Provide the (x, y) coordinate of the cell's center where the given text is located.  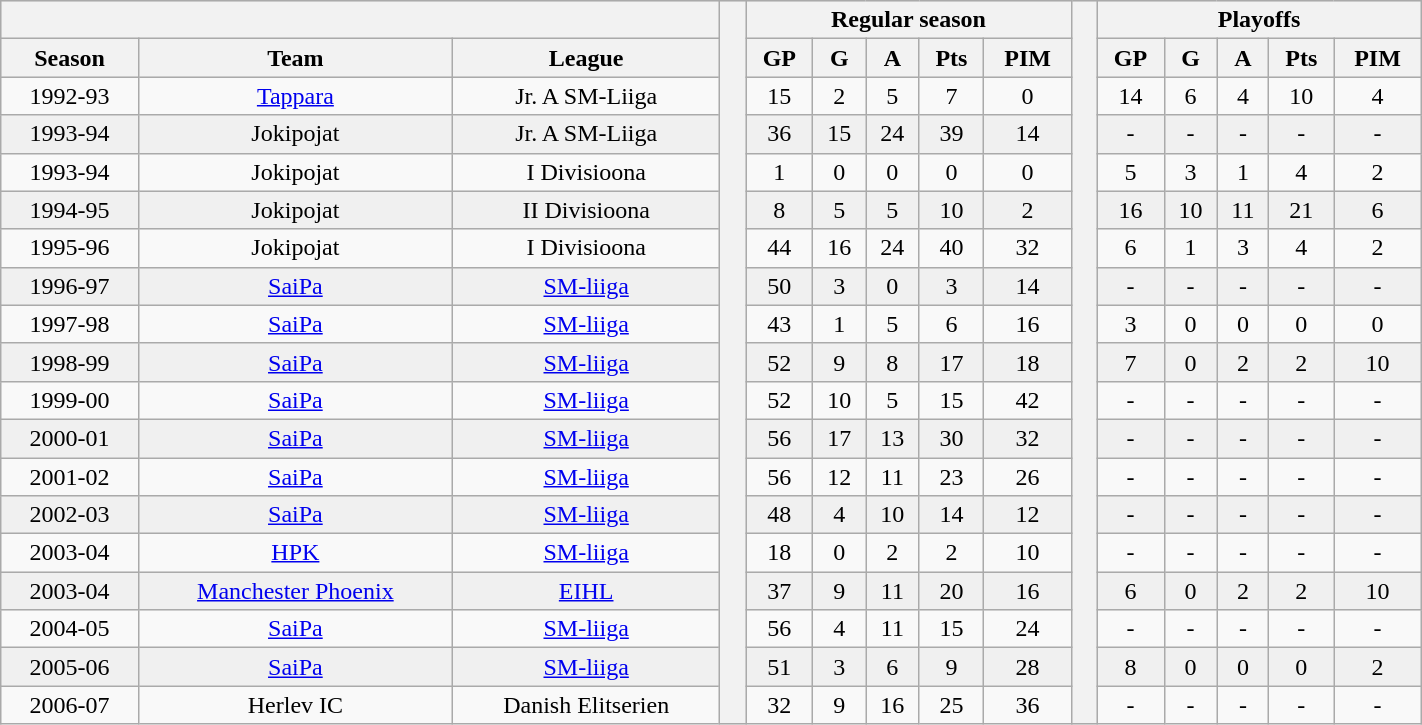
2005-06 (70, 667)
1997-98 (70, 324)
50 (780, 286)
20 (952, 591)
Danish Elitserien (586, 705)
Playoffs (1259, 20)
1995-96 (70, 248)
39 (952, 134)
44 (780, 248)
2006-07 (70, 705)
26 (1028, 477)
40 (952, 248)
2002-03 (70, 515)
League (586, 58)
25 (952, 705)
1998-99 (70, 362)
Regular season (908, 20)
28 (1028, 667)
EIHL (586, 591)
1992-93 (70, 96)
Team (295, 58)
43 (780, 324)
Season (70, 58)
42 (1028, 400)
2000-01 (70, 438)
2001-02 (70, 477)
13 (892, 438)
II Divisioona (586, 210)
48 (780, 515)
Tappara (295, 96)
51 (780, 667)
1994-95 (70, 210)
1996-97 (70, 286)
Herlev IC (295, 705)
1999-00 (70, 400)
30 (952, 438)
2004-05 (70, 629)
HPK (295, 553)
37 (780, 591)
23 (952, 477)
21 (1302, 210)
Manchester Phoenix (295, 591)
